Provide the [x, y] coordinate of the cell's center where the given text is located.  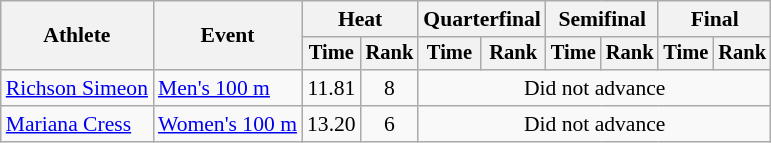
11.81 [332, 88]
13.20 [332, 124]
Final [714, 19]
Heat [360, 19]
6 [390, 124]
Semifinal [602, 19]
Women's 100 m [228, 124]
Richson Simeon [77, 88]
Men's 100 m [228, 88]
Athlete [77, 36]
8 [390, 88]
Quarterfinal [482, 19]
Mariana Cress [77, 124]
Event [228, 36]
